Scan for the cell matching the given text and deliver its [X, Y] coordinate at center. 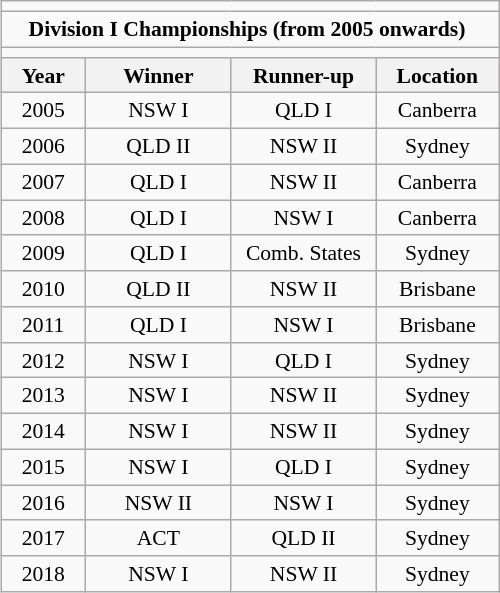
Year [44, 75]
2015 [44, 467]
ACT [158, 538]
2010 [44, 289]
Winner [158, 75]
2013 [44, 396]
2017 [44, 538]
Runner-up [304, 75]
Division I Championships (from 2005 onwards) [250, 29]
2008 [44, 218]
2006 [44, 146]
2007 [44, 182]
2011 [44, 325]
2009 [44, 253]
Location [438, 75]
2018 [44, 574]
2014 [44, 431]
2016 [44, 503]
2005 [44, 111]
2012 [44, 360]
Comb. States [304, 253]
